From the cell containing the given text, extract its center point as [x, y] coordinate. 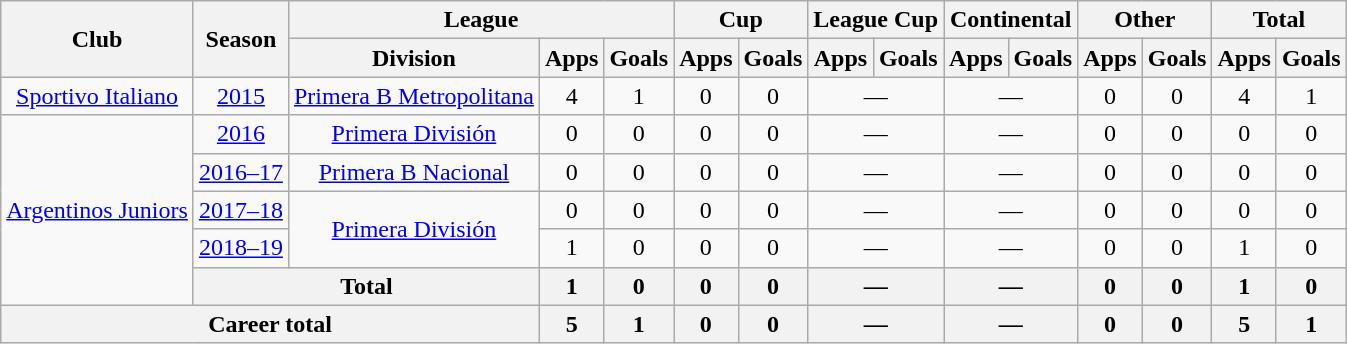
2018–19 [240, 248]
Sportivo Italiano [98, 96]
Career total [270, 324]
League [480, 20]
Season [240, 39]
Continental [1011, 20]
Cup [741, 20]
2016 [240, 134]
Argentinos Juniors [98, 210]
Primera B Nacional [414, 172]
League Cup [876, 20]
Primera B Metropolitana [414, 96]
2015 [240, 96]
Division [414, 58]
Club [98, 39]
Other [1145, 20]
2016–17 [240, 172]
2017–18 [240, 210]
